Provide the (x, y) coordinate of the cell's center where the given text is located.  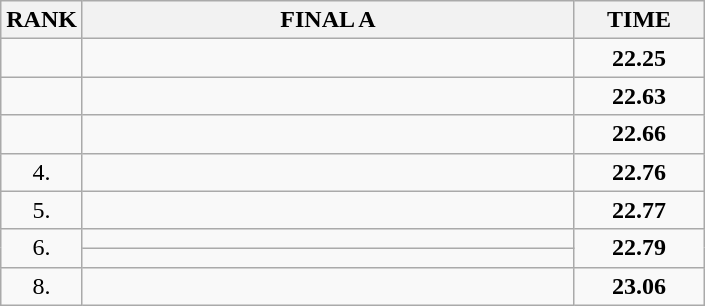
22.79 (640, 248)
RANK (42, 20)
22.66 (640, 134)
22.76 (640, 172)
22.25 (640, 58)
22.77 (640, 210)
4. (42, 172)
8. (42, 286)
23.06 (640, 286)
TIME (640, 20)
5. (42, 210)
FINAL A (328, 20)
22.63 (640, 96)
6. (42, 248)
